Return [x, y] of the center of cell containing provided text 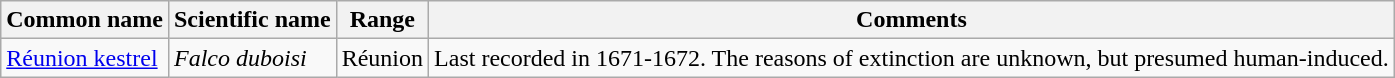
Range [382, 20]
Common name [85, 20]
Comments [912, 20]
Falco duboisi [252, 58]
Réunion [382, 58]
Last recorded in 1671-1672. The reasons of extinction are unknown, but presumed human-induced. [912, 58]
Scientific name [252, 20]
Réunion kestrel [85, 58]
